Pinpoint the cell where the given text exists, returning its [x, y] midpoint coordinate. 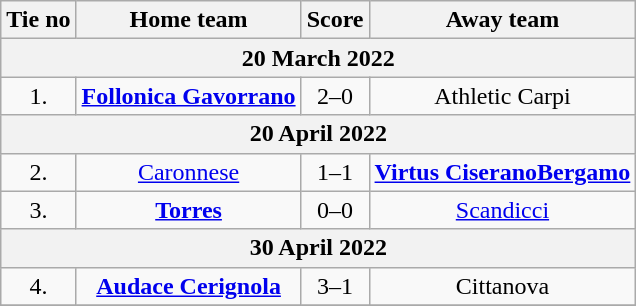
Audace Cerignola [188, 286]
0–0 [335, 210]
2–0 [335, 96]
1–1 [335, 172]
Score [335, 20]
Home team [188, 20]
Cittanova [502, 286]
Follonica Gavorrano [188, 96]
4. [38, 286]
Virtus CiseranoBergamo [502, 172]
Scandicci [502, 210]
3–1 [335, 286]
3. [38, 210]
Torres [188, 210]
Caronnese [188, 172]
2. [38, 172]
1. [38, 96]
Athletic Carpi [502, 96]
Away team [502, 20]
20 March 2022 [318, 58]
Tie no [38, 20]
20 April 2022 [318, 134]
30 April 2022 [318, 248]
